Return (x, y) of the center of cell containing provided text 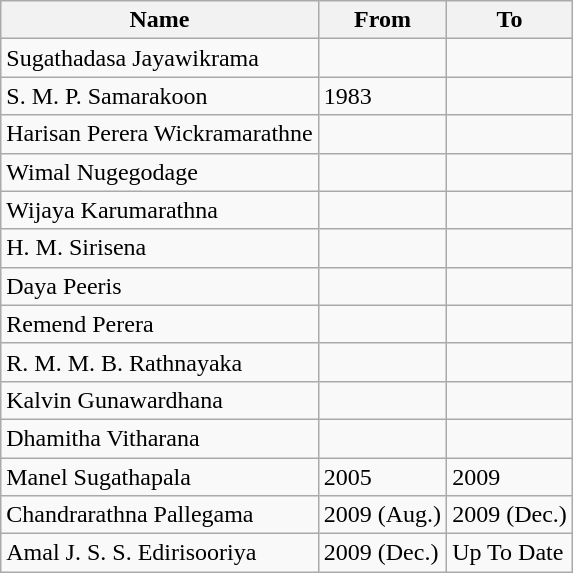
1983 (382, 96)
Remend Perera (160, 324)
R. M. M. B. Rathnayaka (160, 362)
Harisan Perera Wickramarathne (160, 134)
Dhamitha Vitharana (160, 438)
Wijaya Karumarathna (160, 210)
Wimal Nugegodage (160, 172)
Amal J. S. S. Edirisooriya (160, 553)
Daya Peeris (160, 286)
Name (160, 20)
2009 (Aug.) (382, 515)
S. M. P. Samarakoon (160, 96)
Chandrarathna Pallegama (160, 515)
Kalvin Gunawardhana (160, 400)
To (510, 20)
Manel Sugathapala (160, 477)
From (382, 20)
2005 (382, 477)
Up To Date (510, 553)
2009 (510, 477)
H. M. Sirisena (160, 248)
Sugathadasa Jayawikrama (160, 58)
